Pinpoint the cell where the given text exists, returning its [x, y] midpoint coordinate. 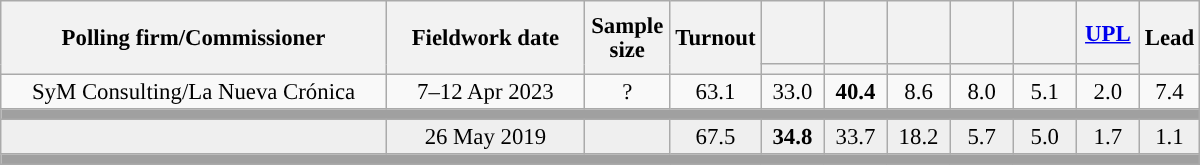
5.1 [1044, 92]
1.1 [1169, 138]
SyM Consulting/La Nueva Crónica [194, 92]
5.7 [982, 138]
? [627, 92]
UPL [1108, 32]
2.0 [1108, 92]
7–12 Apr 2023 [485, 92]
Sample size [627, 38]
18.2 [918, 138]
1.7 [1108, 138]
33.0 [792, 92]
Fieldwork date [485, 38]
7.4 [1169, 92]
Turnout [716, 38]
8.0 [982, 92]
26 May 2019 [485, 138]
Polling firm/Commissioner [194, 38]
Lead [1169, 38]
63.1 [716, 92]
5.0 [1044, 138]
8.6 [918, 92]
33.7 [856, 138]
40.4 [856, 92]
34.8 [792, 138]
67.5 [716, 138]
